Search for the cell housing the specified text and yield its (X, Y) center coordinate. 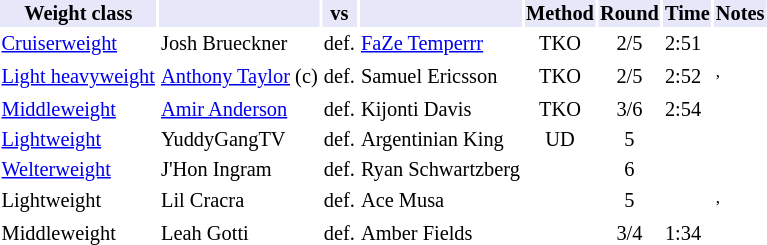
Argentinian King (440, 138)
Middleweight (78, 108)
Cruiserweight (78, 44)
Ace Musa (440, 201)
2:51 (687, 44)
FaZe Temperrr (440, 44)
Welterweight (78, 168)
vs (339, 14)
Round (629, 14)
Kijonti Davis (440, 108)
Ryan Schwartzberg (440, 168)
6 (629, 168)
Weight class (78, 14)
3/6 (629, 108)
2:52 (687, 76)
Notes (740, 14)
Method (560, 14)
Lil Cracra (239, 201)
2:54 (687, 108)
YuddyGangTV (239, 138)
Josh Brueckner (239, 44)
Time (687, 14)
J'Hon Ingram (239, 168)
Anthony Taylor (c) (239, 76)
Samuel Ericsson (440, 76)
UD (560, 138)
Amir Anderson (239, 108)
Light heavyweight (78, 76)
